Locate the cell with the specified text and output its [X, Y] center coordinate. 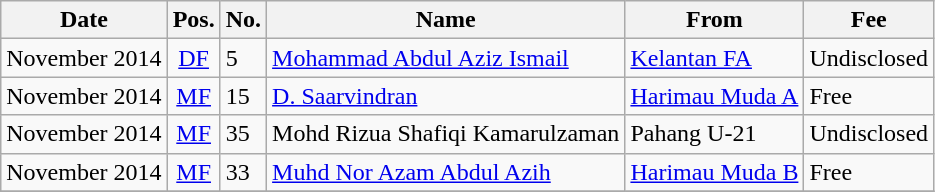
Pahang U-21 [714, 134]
Fee [869, 20]
From [714, 20]
15 [243, 96]
Harimau Muda B [714, 172]
D. Saarvindran [446, 96]
Mohammad Abdul Aziz Ismail [446, 58]
Pos. [194, 20]
DF [194, 58]
Kelantan FA [714, 58]
Mohd Rizua Shafiqi Kamarulzaman [446, 134]
5 [243, 58]
Muhd Nor Azam Abdul Azih [446, 172]
No. [243, 20]
Date [84, 20]
35 [243, 134]
Name [446, 20]
33 [243, 172]
Harimau Muda A [714, 96]
